Find where the given text appears and provide that cell's center as (x, y) coordinate. 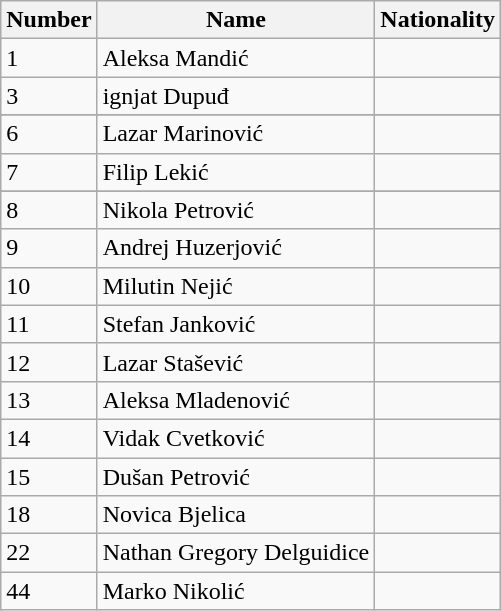
Number (49, 20)
44 (49, 591)
Vidak Cvetković (236, 438)
Dušan Petrović (236, 477)
Novica Bjelica (236, 515)
Lazar Marinović (236, 134)
ignjat Dupuđ (236, 96)
9 (49, 248)
Aleksa Mladenović (236, 400)
Stefan Janković (236, 324)
12 (49, 362)
Lazar Stašević (236, 362)
Marko Nikolić (236, 591)
Filip Lekić (236, 172)
10 (49, 286)
3 (49, 96)
11 (49, 324)
Milutin Nejić (236, 286)
14 (49, 438)
22 (49, 553)
Nikola Petrović (236, 210)
Nathan Gregory Delguidice (236, 553)
Aleksa Mandić (236, 58)
15 (49, 477)
18 (49, 515)
Name (236, 20)
8 (49, 210)
Andrej Huzerjović (236, 248)
1 (49, 58)
13 (49, 400)
Nationality (438, 20)
6 (49, 134)
7 (49, 172)
